Return the [X, Y] coordinate for the center point of the cell that contains the specified text.  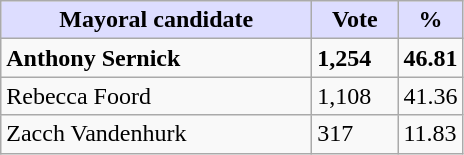
11.83 [430, 134]
Zacch Vandenhurk [156, 134]
Anthony Sernick [156, 58]
1,108 [355, 96]
317 [355, 134]
46.81 [430, 58]
Mayoral candidate [156, 20]
41.36 [430, 96]
1,254 [355, 58]
Vote [355, 20]
Rebecca Foord [156, 96]
% [430, 20]
